From the cell containing the given text, extract its center point as [X, Y] coordinate. 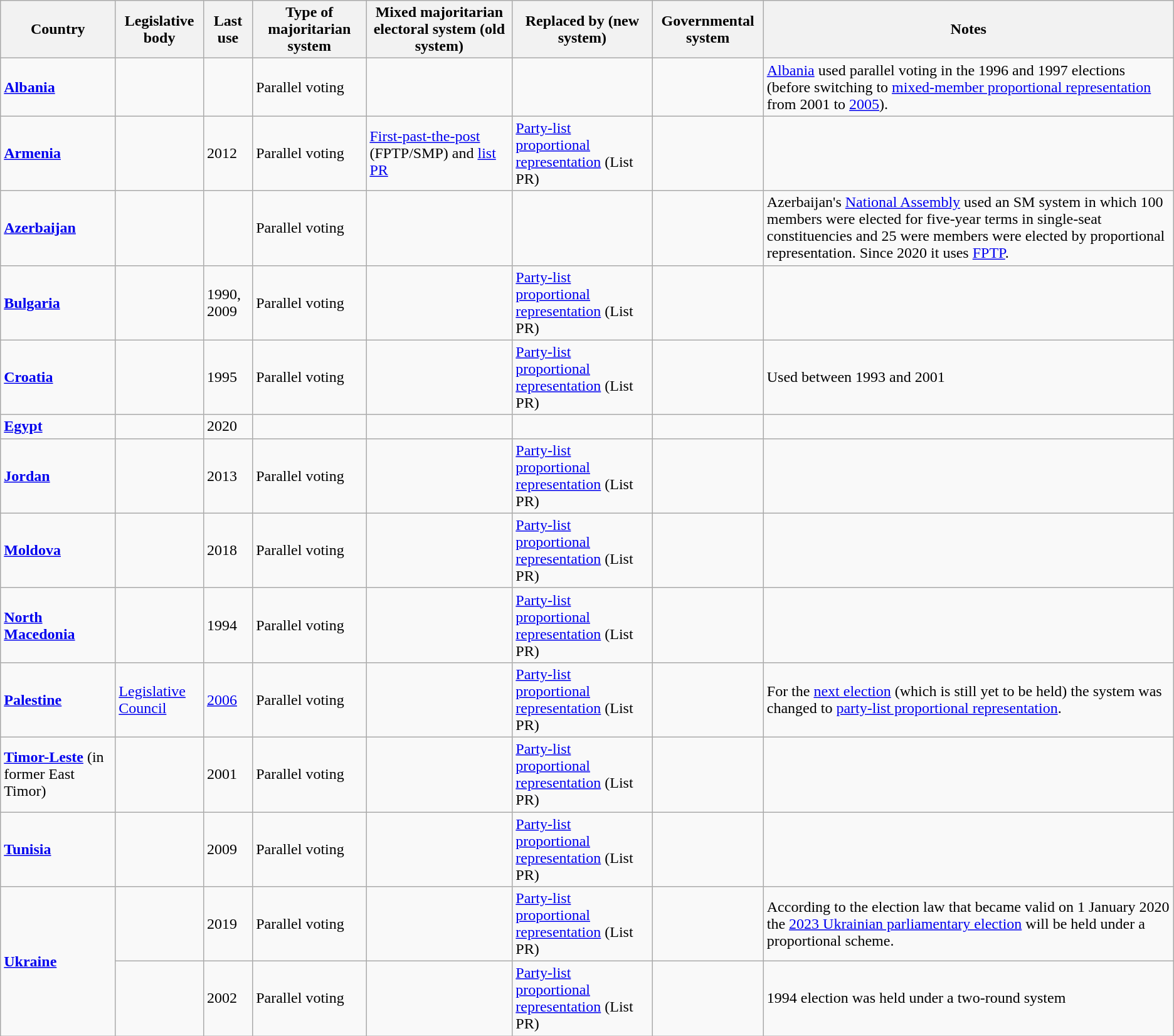
North Macedonia [58, 625]
1994 [228, 625]
Bulgaria [58, 302]
Palestine [58, 700]
Notes [968, 29]
1995 [228, 378]
Type of majoritarian system [310, 29]
Timor-Leste (in former East Timor) [58, 774]
Albania [58, 87]
Last use [228, 29]
Used between 1993 and 2001 [968, 378]
Jordan [58, 475]
2009 [228, 849]
2013 [228, 475]
2019 [228, 924]
Azerbaijan [58, 228]
2020 [228, 426]
Tunisia [58, 849]
Legislative body [159, 29]
Governmental system [707, 29]
Croatia [58, 378]
Armenia [58, 153]
Ukraine [58, 961]
2006 [228, 700]
Replaced by (new system) [582, 29]
For the next election (which is still yet to be held) the system was changed to party-list proportional representation. [968, 700]
Mixed majoritarian electoral system (old system) [439, 29]
1994 election was held under a two-round system [968, 998]
2018 [228, 551]
2012 [228, 153]
1990, 2009 [228, 302]
Moldova [58, 551]
First-past-the-post (FPTP/SMP) and list PR [439, 153]
Legislative Council [159, 700]
Albania used parallel voting in the 1996 and 1997 elections (before switching to mixed-member proportional representation from 2001 to 2005). [968, 87]
Country [58, 29]
2001 [228, 774]
According to the election law that became valid on 1 January 2020 the 2023 Ukrainian parliamentary election will be held under a proportional scheme. [968, 924]
2002 [228, 998]
Egypt [58, 426]
